Scan for the cell matching the given text and deliver its (X, Y) coordinate at center. 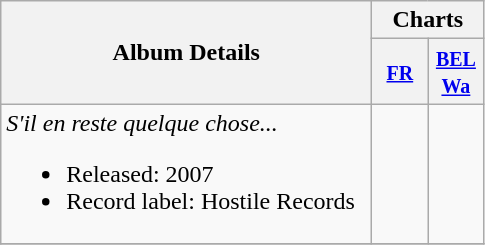
S'il en reste quelque chose...Released: 2007Record label: Hostile Records (186, 174)
Charts (428, 20)
FR (400, 72)
Album Details (186, 52)
BEL Wa (456, 72)
